Detect which cell encompasses the target text, then output its [x, y] center coordinate. 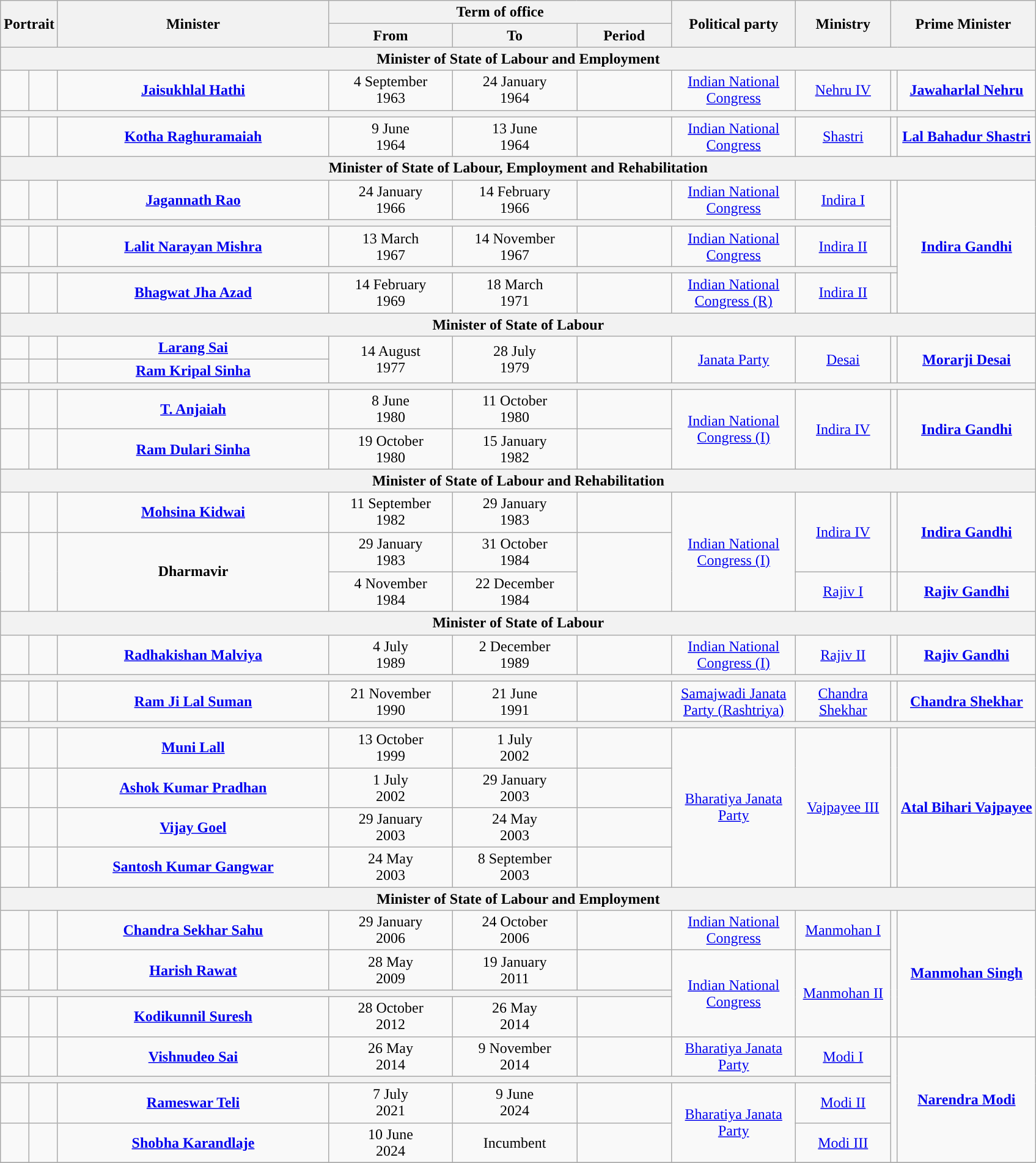
Rameswar Teli [193, 1103]
Atal Bihari Vajpayee [967, 807]
31 October1984 [515, 552]
10 June2024 [390, 1142]
14 February1966 [515, 199]
9 June1964 [390, 137]
Larang Sai [193, 348]
Ram Ji Lal Suman [193, 701]
Chandra Sekhar Sahu [193, 931]
19 October1980 [390, 449]
Desai [843, 360]
Dharmavir [193, 572]
11 September1982 [390, 512]
Portrait [29, 24]
7 July2021 [390, 1103]
Term of office [500, 12]
28 July1979 [515, 360]
4 November1984 [390, 592]
Vajpayee III [843, 807]
28 October2012 [390, 1016]
24 January1964 [515, 90]
Incumbent [515, 1142]
15 January1982 [515, 449]
Modi I [843, 1057]
9 November2014 [515, 1057]
19 January2011 [515, 970]
Political party [733, 24]
14 August1977 [390, 360]
T. Anjaiah [193, 410]
Shobha Karandlaje [193, 1142]
Indian National Congress (R) [733, 292]
Muni Lall [193, 747]
21 November1990 [390, 701]
28 May2009 [390, 970]
To [515, 35]
Ram Dulari Sinha [193, 449]
Vijay Goel [193, 828]
Nehru IV [843, 90]
Manmohan Singh [967, 973]
Radhakishan Malviya [193, 654]
Jawaharlal Nehru [967, 90]
Indira I [843, 199]
Minister of State of Labour and Rehabilitation [518, 481]
Kotha Raghuramaiah [193, 137]
Modi III [843, 1142]
Samajwadi Janata Party (Rashtriya) [733, 701]
Bhagwat Jha Azad [193, 292]
Narendra Modi [967, 1099]
From [390, 35]
Ministry [843, 24]
Period [625, 35]
Rajiv II [843, 654]
13 October1999 [390, 747]
Rajiv I [843, 592]
Ashok Kumar Pradhan [193, 788]
18 March1971 [515, 292]
Lalit Narayan Mishra [193, 246]
Ram Kripal Sinha [193, 371]
Janata Party [733, 360]
8 September2003 [515, 867]
Santosh Kumar Gangwar [193, 867]
Vishnudeo Sai [193, 1057]
24 January1966 [390, 199]
Morarji Desai [967, 360]
4 July1989 [390, 654]
Jagannath Rao [193, 199]
Manmohan II [843, 993]
Prime Minister [963, 24]
Jaisukhlal Hathi [193, 90]
Shastri [843, 137]
Kodikunnil Suresh [193, 1016]
2 December1989 [515, 654]
13 June1964 [515, 137]
Minister of State of Labour, Employment and Rehabilitation [518, 168]
24 October2006 [515, 931]
14 February1969 [390, 292]
9 June2024 [515, 1103]
Mohsina Kidwai [193, 512]
Manmohan I [843, 931]
11 October1980 [515, 410]
21 June1991 [515, 701]
4 September1963 [390, 90]
Minister [193, 24]
13 March1967 [390, 246]
Harish Rawat [193, 970]
Modi II [843, 1103]
8 June1980 [390, 410]
22 December1984 [515, 592]
Lal Bahadur Shastri [967, 137]
14 November1967 [515, 246]
29 January2006 [390, 931]
